Output the (x, y) coordinate of the center of the cell containing the given text.  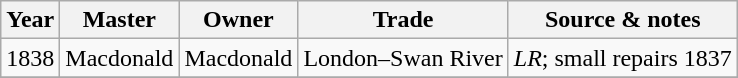
Source & notes (622, 20)
London–Swan River (403, 58)
Trade (403, 20)
Year (30, 20)
Master (120, 20)
1838 (30, 58)
LR; small repairs 1837 (622, 58)
Owner (238, 20)
